Scan for the cell matching the given text and deliver its (x, y) coordinate at center. 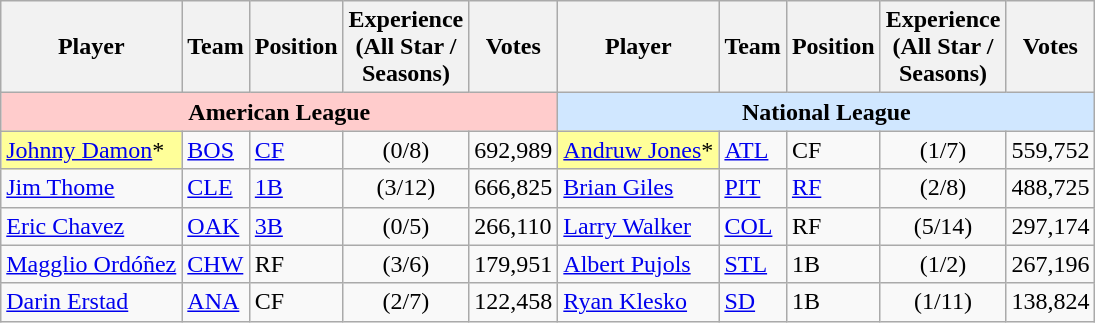
(0/8) (406, 150)
National League (826, 112)
122,458 (514, 302)
CHW (216, 264)
(1/7) (943, 150)
179,951 (514, 264)
692,989 (514, 150)
488,725 (1050, 188)
(3/12) (406, 188)
(1/11) (943, 302)
CLE (216, 188)
Andruw Jones* (638, 150)
Brian Giles (638, 188)
SD (753, 302)
3B (296, 226)
ANA (216, 302)
Larry Walker (638, 226)
American League (280, 112)
COL (753, 226)
Eric Chavez (92, 226)
Ryan Klesko (638, 302)
Magglio Ordóñez (92, 264)
STL (753, 264)
559,752 (1050, 150)
(5/14) (943, 226)
(3/6) (406, 264)
Johnny Damon* (92, 150)
Darin Erstad (92, 302)
Albert Pujols (638, 264)
666,825 (514, 188)
PIT (753, 188)
(0/5) (406, 226)
BOS (216, 150)
266,110 (514, 226)
138,824 (1050, 302)
(2/8) (943, 188)
267,196 (1050, 264)
Jim Thome (92, 188)
ATL (753, 150)
(2/7) (406, 302)
OAK (216, 226)
297,174 (1050, 226)
(1/2) (943, 264)
